Return the (X, Y) coordinate for the center point of the cell that contains the specified text.  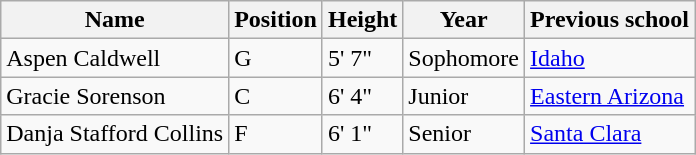
Santa Clara (610, 134)
Danja Stafford Collins (115, 134)
Sophomore (464, 58)
Idaho (610, 58)
Junior (464, 96)
Senior (464, 134)
Eastern Arizona (610, 96)
G (276, 58)
F (276, 134)
Aspen Caldwell (115, 58)
Height (362, 20)
Position (276, 20)
6' 4" (362, 96)
Year (464, 20)
Name (115, 20)
C (276, 96)
6' 1" (362, 134)
Previous school (610, 20)
5' 7" (362, 58)
Gracie Sorenson (115, 96)
